Return the [x, y] coordinate for the center point of the cell that contains the specified text.  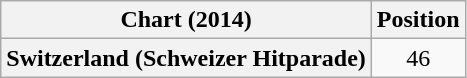
46 [418, 58]
Position [418, 20]
Chart (2014) [186, 20]
Switzerland (Schweizer Hitparade) [186, 58]
